From the cell containing the given text, extract its center point as [x, y] coordinate. 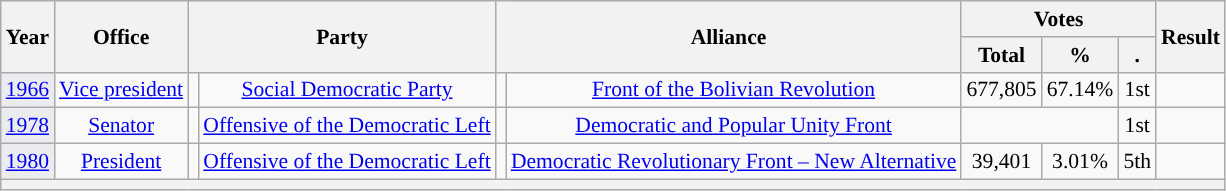
677,805 [1001, 90]
Total [1001, 55]
Year [28, 36]
1966 [28, 90]
Party [342, 36]
Result [1190, 36]
. [1137, 55]
39,401 [1001, 162]
1980 [28, 162]
Democratic and Popular Unity Front [734, 126]
Votes [1058, 19]
1978 [28, 126]
Vice president [121, 90]
Office [121, 36]
5th [1137, 162]
Social Democratic Party [346, 90]
President [121, 162]
Front of the Bolivian Revolution [734, 90]
Senator [121, 126]
Alliance [729, 36]
3.01% [1080, 162]
Democratic Revolutionary Front – New Alternative [734, 162]
67.14% [1080, 90]
% [1080, 55]
